Detect which cell encompasses the target text, then output its [X, Y] center coordinate. 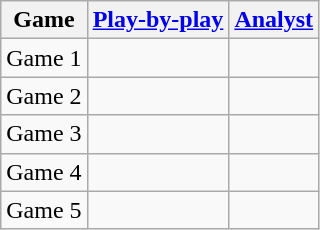
Game 1 [44, 58]
Play-by-play [158, 20]
Game 4 [44, 172]
Game [44, 20]
Game 2 [44, 96]
Game 3 [44, 134]
Analyst [274, 20]
Game 5 [44, 210]
